Return (X, Y) of the center of cell containing provided text 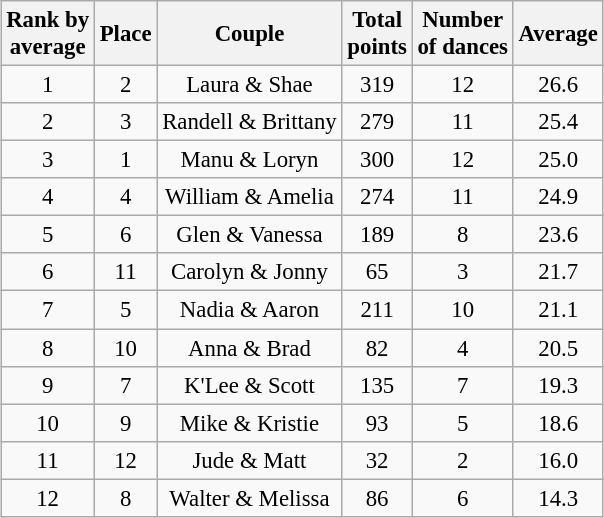
279 (377, 122)
32 (377, 460)
William & Amelia (250, 197)
23.6 (558, 235)
Place (125, 34)
86 (377, 498)
Couple (250, 34)
25.4 (558, 122)
18.6 (558, 423)
Mike & Kristie (250, 423)
26.6 (558, 84)
Anna & Brad (250, 347)
135 (377, 385)
Jude & Matt (250, 460)
93 (377, 423)
Nadia & Aaron (250, 310)
K'Lee & Scott (250, 385)
274 (377, 197)
Manu & Loryn (250, 160)
Carolyn & Jonny (250, 272)
16.0 (558, 460)
211 (377, 310)
20.5 (558, 347)
19.3 (558, 385)
14.3 (558, 498)
300 (377, 160)
Laura & Shae (250, 84)
Glen & Vanessa (250, 235)
21.7 (558, 272)
Numberof dances (462, 34)
21.1 (558, 310)
24.9 (558, 197)
25.0 (558, 160)
Average (558, 34)
65 (377, 272)
82 (377, 347)
Rank byaverage (48, 34)
Walter & Melissa (250, 498)
Randell & Brittany (250, 122)
319 (377, 84)
189 (377, 235)
Totalpoints (377, 34)
